Return the [x, y] coordinate for the center point of the cell that contains the specified text.  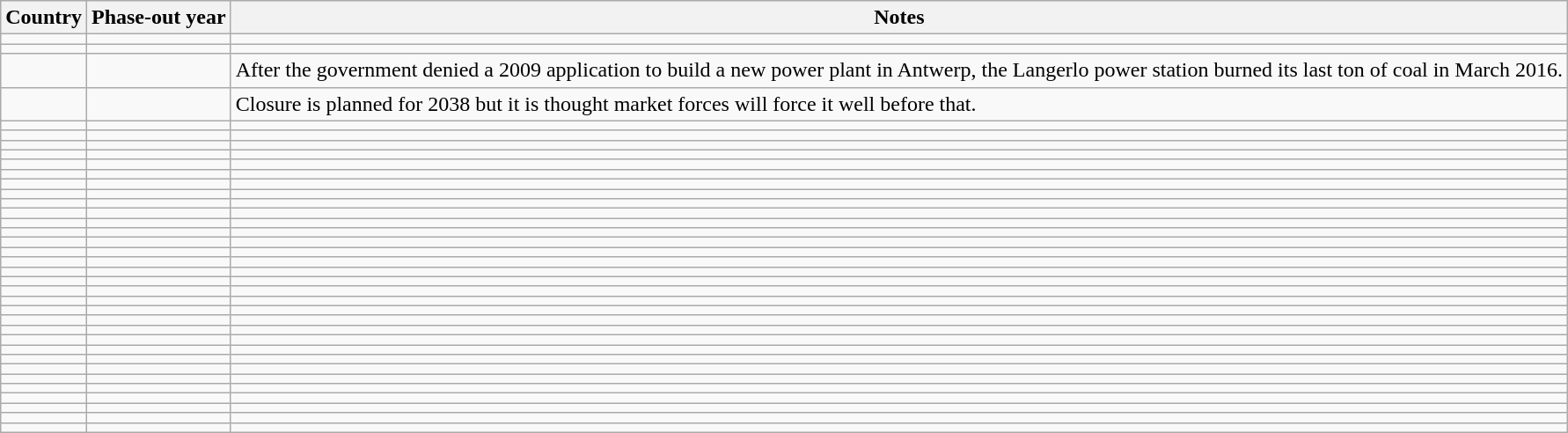
Phase-out year [158, 18]
Country [44, 18]
Notes [899, 18]
Closure is planned for 2038 but it is thought market forces will force it well before that. [899, 104]
